Extract the [X, Y] coordinate from the center of the cell holding the provided text.  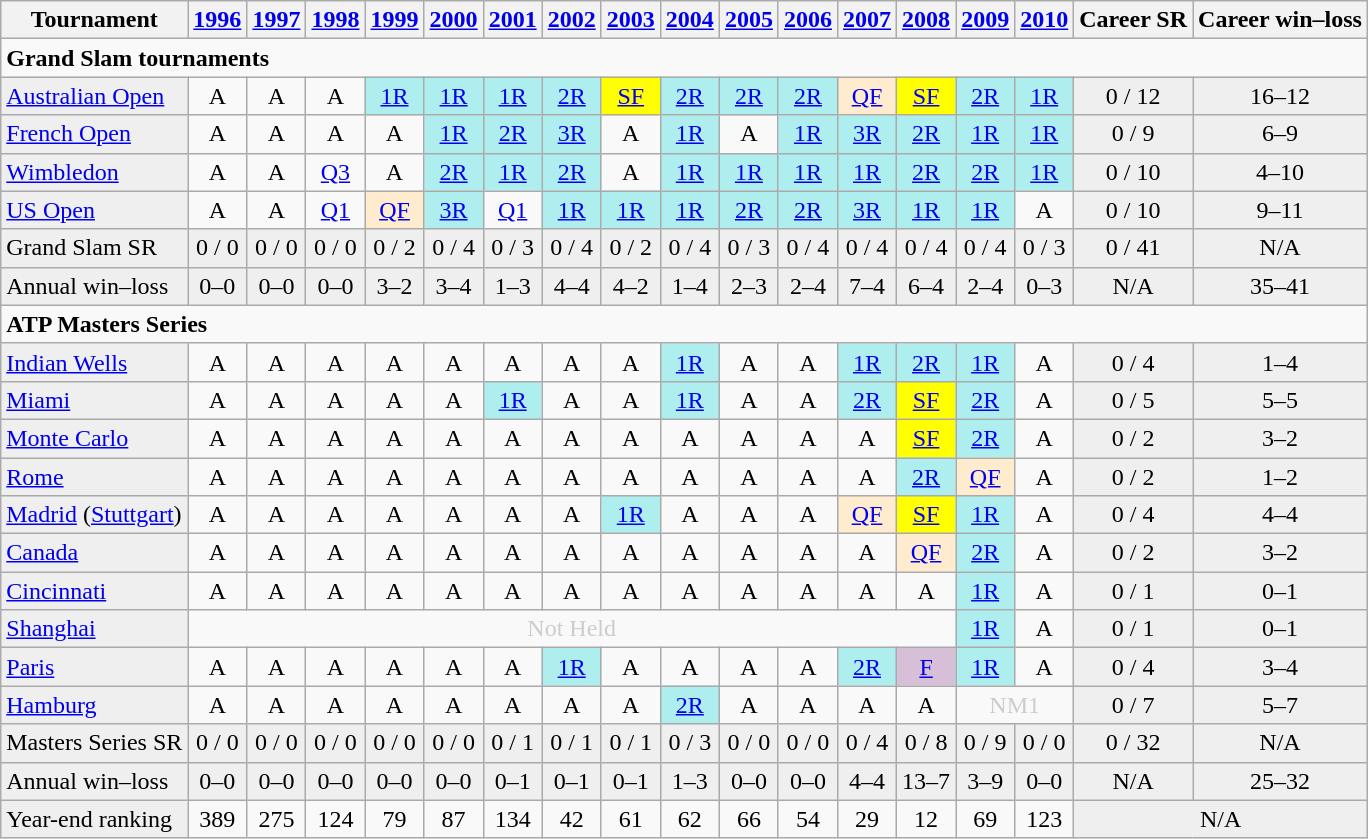
12 [926, 819]
5–7 [1280, 705]
54 [808, 819]
1997 [276, 20]
87 [454, 819]
124 [336, 819]
F [926, 667]
Tournament [94, 20]
29 [866, 819]
62 [690, 819]
ATP Masters Series [684, 324]
2010 [1044, 20]
Miami [94, 400]
US Open [94, 210]
NM1 [1015, 705]
Year-end ranking [94, 819]
Grand Slam SR [94, 248]
Hamburg [94, 705]
0 / 41 [1134, 248]
0 / 12 [1134, 96]
2001 [512, 20]
Australian Open [94, 96]
Paris [94, 667]
42 [572, 819]
Indian Wells [94, 362]
61 [630, 819]
123 [1044, 819]
2006 [808, 20]
7–4 [866, 286]
Career SR [1134, 20]
0 / 5 [1134, 400]
2007 [866, 20]
134 [512, 819]
1–2 [1280, 477]
79 [394, 819]
0 / 8 [926, 743]
35–41 [1280, 286]
Career win–loss [1280, 20]
Shanghai [94, 629]
6–9 [1280, 134]
Rome [94, 477]
Madrid (Stuttgart) [94, 515]
16–12 [1280, 96]
2003 [630, 20]
4–2 [630, 286]
Grand Slam tournaments [684, 58]
2–3 [748, 286]
0 / 32 [1134, 743]
Masters Series SR [94, 743]
389 [218, 819]
Cincinnati [94, 591]
Wimbledon [94, 172]
2005 [748, 20]
1999 [394, 20]
6–4 [926, 286]
0–3 [1044, 286]
Q3 [336, 172]
2002 [572, 20]
3–9 [986, 781]
69 [986, 819]
13–7 [926, 781]
2004 [690, 20]
275 [276, 819]
1996 [218, 20]
2008 [926, 20]
1998 [336, 20]
2009 [986, 20]
9–11 [1280, 210]
25–32 [1280, 781]
Canada [94, 553]
0 / 7 [1134, 705]
Not Held [572, 629]
66 [748, 819]
Monte Carlo [94, 438]
4–10 [1280, 172]
2000 [454, 20]
5–5 [1280, 400]
French Open [94, 134]
